For the text-containing cell, return its midpoint in [X, Y] coordinate format. 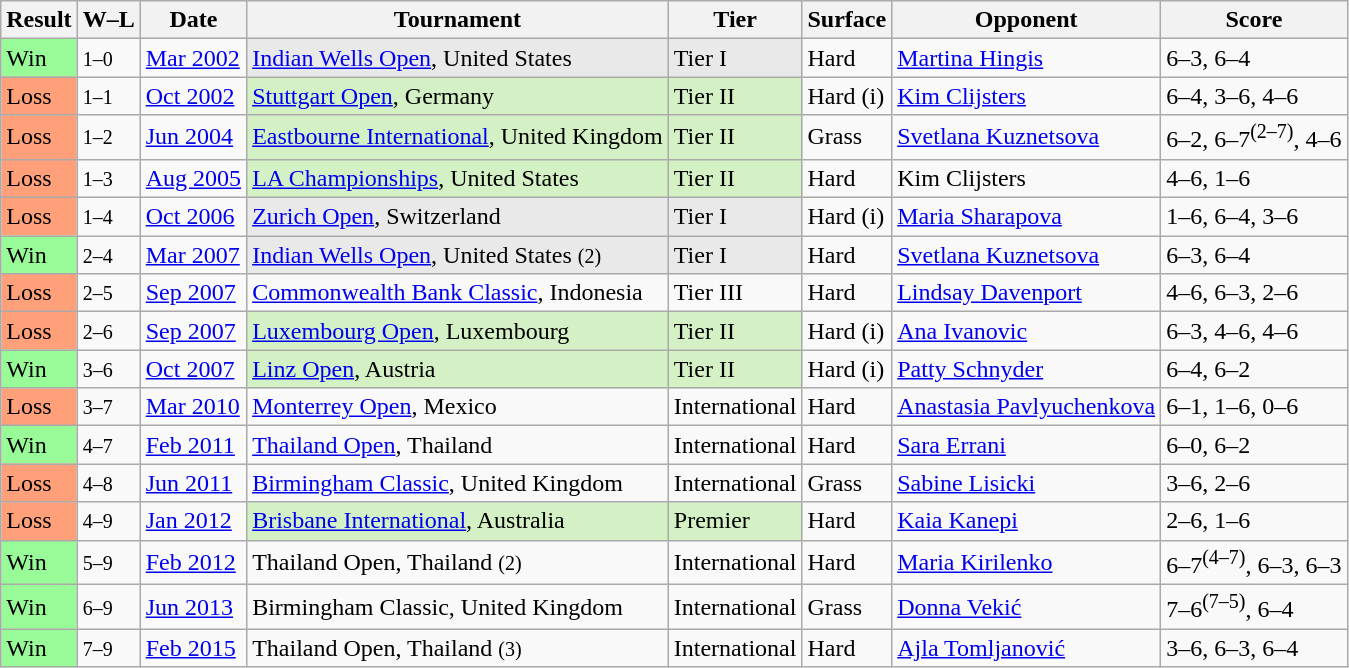
Maria Kirilenko [1026, 562]
LA Championships, United States [458, 178]
7–6(7–5), 6–4 [1254, 608]
Aug 2005 [193, 178]
Ana Ivanovic [1026, 331]
1–4 [108, 217]
4–6, 6–3, 2–6 [1254, 293]
5–9 [108, 562]
2–5 [108, 293]
Mar 2002 [193, 58]
Kaia Kanepi [1026, 521]
Donna Vekić [1026, 608]
Thailand Open, Thailand (2) [458, 562]
Premier [735, 521]
2–6 [108, 331]
1–6, 6–4, 3–6 [1254, 217]
6–1, 1–6, 0–6 [1254, 407]
Linz Open, Austria [458, 369]
Feb 2015 [193, 648]
Jun 2011 [193, 483]
3–6, 2–6 [1254, 483]
2–4 [108, 255]
Mar 2007 [193, 255]
Score [1254, 20]
4–9 [108, 521]
Opponent [1026, 20]
Feb 2011 [193, 445]
Martina Hingis [1026, 58]
6–3, 4–6, 4–6 [1254, 331]
Thailand Open, Thailand (3) [458, 648]
Brisbane International, Australia [458, 521]
Tier [735, 20]
Oct 2007 [193, 369]
Monterrey Open, Mexico [458, 407]
Anastasia Pavlyuchenkova [1026, 407]
4–7 [108, 445]
Indian Wells Open, United States (2) [458, 255]
Indian Wells Open, United States [458, 58]
Oct 2002 [193, 96]
Luxembourg Open, Luxembourg [458, 331]
3–7 [108, 407]
4–6, 1–6 [1254, 178]
Tournament [458, 20]
Stuttgart Open, Germany [458, 96]
Thailand Open, Thailand [458, 445]
Date [193, 20]
W–L [108, 20]
Ajla Tomljanović [1026, 648]
Feb 2012 [193, 562]
1–2 [108, 138]
Eastbourne International, United Kingdom [458, 138]
1–0 [108, 58]
1–3 [108, 178]
Mar 2010 [193, 407]
3–6, 6–3, 6–4 [1254, 648]
Sara Errani [1026, 445]
2–6, 1–6 [1254, 521]
Tier III [735, 293]
3–6 [108, 369]
1–1 [108, 96]
6–2, 6–7(2–7), 4–6 [1254, 138]
6–4, 3–6, 4–6 [1254, 96]
Zurich Open, Switzerland [458, 217]
6–0, 6–2 [1254, 445]
Commonwealth Bank Classic, Indonesia [458, 293]
6–9 [108, 608]
Jun 2004 [193, 138]
Lindsay Davenport [1026, 293]
6–7(4–7), 6–3, 6–3 [1254, 562]
Jun 2013 [193, 608]
Sabine Lisicki [1026, 483]
Oct 2006 [193, 217]
Patty Schnyder [1026, 369]
Maria Sharapova [1026, 217]
Jan 2012 [193, 521]
4–8 [108, 483]
7–9 [108, 648]
Surface [847, 20]
6–4, 6–2 [1254, 369]
Result [39, 20]
